Extract the (x, y) coordinate from the center of the cell holding the provided text.  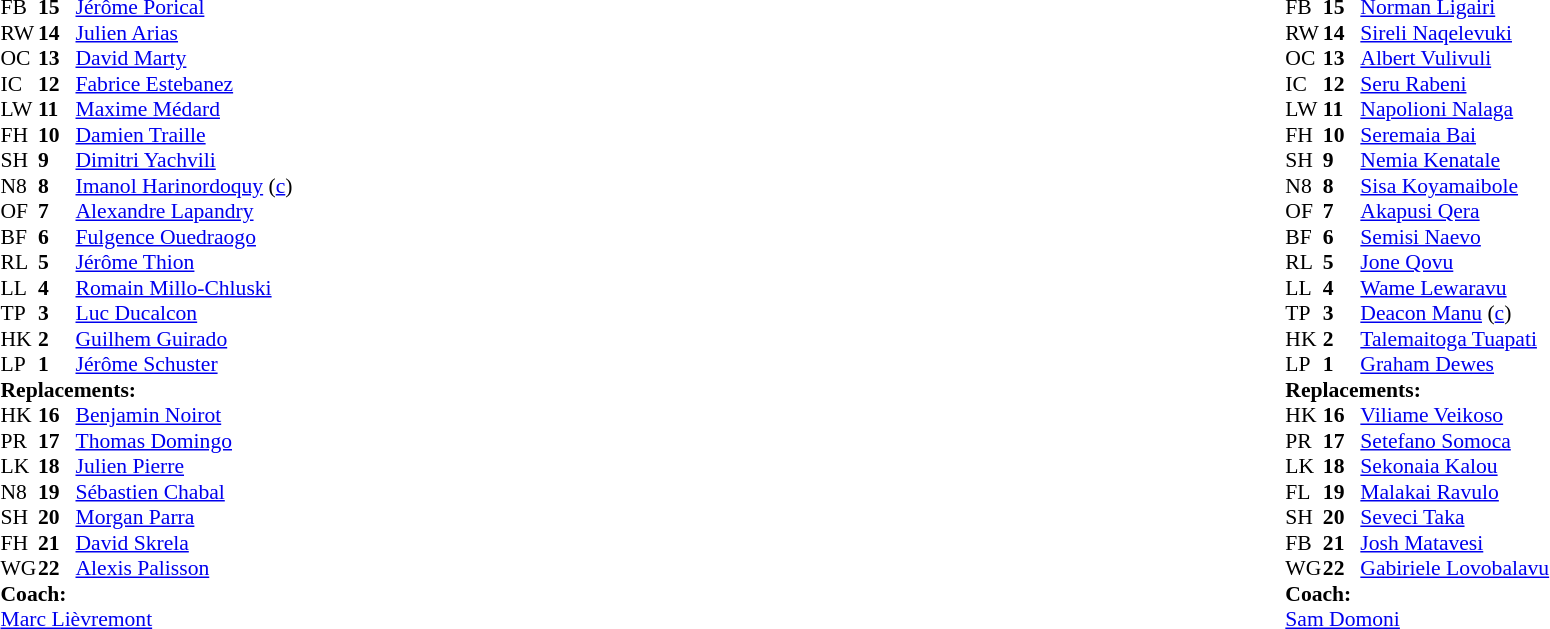
Alexandre Lapandry (184, 211)
Morgan Parra (184, 517)
Sekonaia Kalou (1454, 467)
Guilhem Guirado (184, 339)
Jérôme Thion (184, 263)
Sisa Koyamaibole (1454, 186)
Graham Dewes (1454, 365)
Dimitri Yachvili (184, 161)
David Marty (184, 59)
Semisi Naevo (1454, 237)
David Skrela (184, 543)
Fabrice Estebanez (184, 84)
Deacon Manu (c) (1454, 313)
Benjamin Noirot (184, 415)
Imanol Harinordoquy (c) (184, 186)
Nemia Kenatale (1454, 161)
FB (1304, 543)
Napolioni Nalaga (1454, 109)
Damien Traille (184, 135)
Romain Millo-Chluski (184, 288)
Maxime Médard (184, 109)
Gabiriele Lovobalavu (1454, 569)
Luc Ducalcon (184, 313)
Alexis Palisson (184, 569)
Seveci Taka (1454, 517)
Akapusi Qera (1454, 211)
Seru Rabeni (1454, 84)
Josh Matavesi (1454, 543)
Jone Qovu (1454, 263)
Malakai Ravulo (1454, 492)
Viliame Veikoso (1454, 415)
Jérôme Schuster (184, 365)
Julien Arias (184, 33)
Albert Vulivuli (1454, 59)
Thomas Domingo (184, 441)
Sireli Naqelevuki (1454, 33)
Setefano Somoca (1454, 441)
Seremaia Bai (1454, 135)
Wame Lewaravu (1454, 288)
Julien Pierre (184, 467)
Fulgence Ouedraogo (184, 237)
FL (1304, 492)
Talemaitoga Tuapati (1454, 339)
Sébastien Chabal (184, 492)
